Capture the cell that displays the provided text and extract its (X, Y) central coordinate. 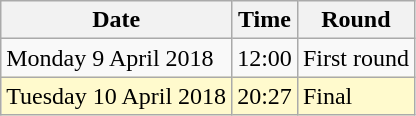
Round (356, 20)
Tuesday 10 April 2018 (116, 96)
12:00 (265, 58)
Date (116, 20)
First round (356, 58)
Time (265, 20)
Monday 9 April 2018 (116, 58)
Final (356, 96)
20:27 (265, 96)
